Search for the cell housing the specified text and yield its [X, Y] center coordinate. 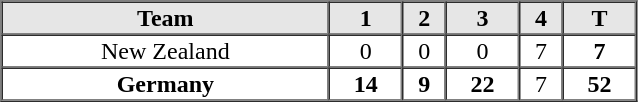
T [600, 18]
2 [424, 18]
4 [541, 18]
1 [366, 18]
22 [482, 84]
3 [482, 18]
52 [600, 84]
9 [424, 84]
14 [366, 84]
Germany [166, 84]
New Zealand [166, 50]
Team [166, 18]
